Output the [x, y] coordinate of the center of the cell containing the given text.  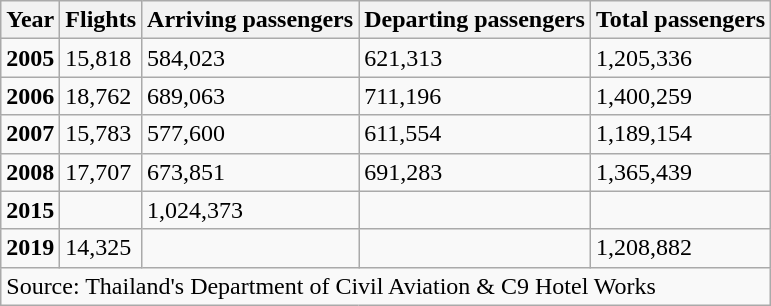
2006 [30, 96]
1,208,882 [680, 248]
1,365,439 [680, 172]
1,400,259 [680, 96]
611,554 [475, 134]
18,762 [101, 96]
Total passengers [680, 20]
1,189,154 [680, 134]
14,325 [101, 248]
15,818 [101, 58]
Year [30, 20]
2005 [30, 58]
15,783 [101, 134]
691,283 [475, 172]
2007 [30, 134]
621,313 [475, 58]
689,063 [250, 96]
2008 [30, 172]
Departing passengers [475, 20]
2015 [30, 210]
584,023 [250, 58]
673,851 [250, 172]
Arriving passengers [250, 20]
711,196 [475, 96]
Flights [101, 20]
Source: Thailand's Department of Civil Aviation & C9 Hotel Works [386, 286]
17,707 [101, 172]
1,024,373 [250, 210]
1,205,336 [680, 58]
2019 [30, 248]
577,600 [250, 134]
